Provide the (X, Y) coordinate of the cell's center where the given text is located.  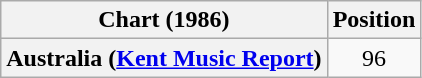
Chart (1986) (164, 20)
Australia (Kent Music Report) (164, 58)
96 (374, 58)
Position (374, 20)
